Extract the (x, y) coordinate from the center of the cell holding the provided text.  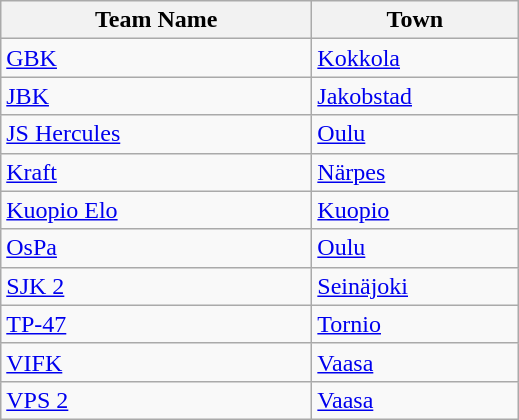
Town (415, 20)
Jakobstad (415, 96)
Närpes (415, 172)
VIFK (156, 362)
Tornio (415, 324)
TP-47 (156, 324)
SJK 2 (156, 286)
OsPa (156, 248)
VPS 2 (156, 400)
JS Hercules (156, 134)
GBK (156, 58)
Kuopio (415, 210)
Kokkola (415, 58)
Kraft (156, 172)
Kuopio Elo (156, 210)
Team Name (156, 20)
Seinäjoki (415, 286)
JBK (156, 96)
